For the text-containing cell, return its midpoint in (x, y) coordinate format. 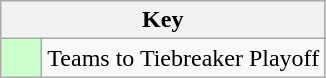
Key (163, 20)
Teams to Tiebreaker Playoff (184, 58)
